Capture the cell that displays the provided text and extract its (X, Y) central coordinate. 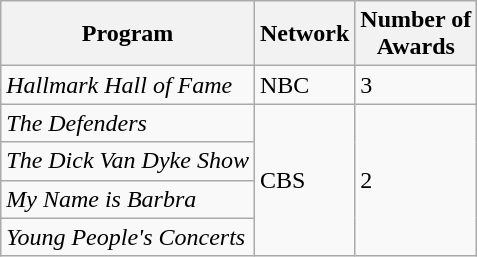
NBC (304, 85)
The Dick Van Dyke Show (128, 161)
Number ofAwards (416, 34)
Hallmark Hall of Fame (128, 85)
2 (416, 180)
The Defenders (128, 123)
3 (416, 85)
Young People's Concerts (128, 237)
Network (304, 34)
Program (128, 34)
My Name is Barbra (128, 199)
CBS (304, 180)
